From the cell containing the given text, extract its center point as (x, y) coordinate. 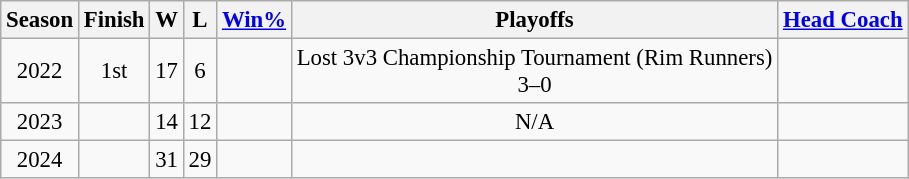
Playoffs (534, 20)
2024 (40, 160)
2022 (40, 72)
Head Coach (843, 20)
W (166, 20)
L (200, 20)
1st (114, 72)
N/A (534, 122)
6 (200, 72)
29 (200, 160)
17 (166, 72)
12 (200, 122)
Finish (114, 20)
Season (40, 20)
31 (166, 160)
2023 (40, 122)
Win% (254, 20)
14 (166, 122)
Lost 3v3 Championship Tournament (Rim Runners)3–0 (534, 72)
